Determine the (X, Y) coordinate at the center of the cell enclosing the given text.  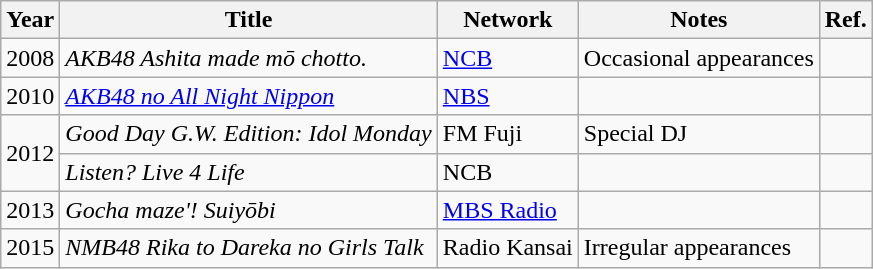
NMB48 Rika to Dareka no Girls Talk (248, 248)
2012 (30, 153)
2015 (30, 248)
Gocha maze'! Suiyōbi (248, 210)
Year (30, 20)
Listen? Live 4 Life (248, 172)
Title (248, 20)
Occasional appearances (698, 58)
Notes (698, 20)
FM Fuji (508, 134)
MBS Radio (508, 210)
2010 (30, 96)
Irregular appearances (698, 248)
Ref. (846, 20)
2013 (30, 210)
Special DJ (698, 134)
AKB48 no All Night Nippon (248, 96)
Radio Kansai (508, 248)
Network (508, 20)
2008 (30, 58)
Good Day G.W. Edition: Idol Monday (248, 134)
AKB48 Ashita made mō chotto. (248, 58)
NBS (508, 96)
